From the cell containing the given text, extract its center point as (x, y) coordinate. 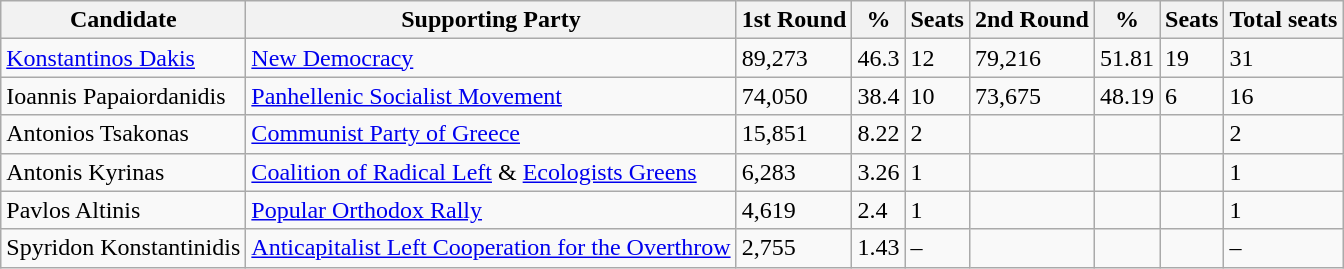
Total seats (1284, 20)
73,675 (1032, 96)
79,216 (1032, 58)
46.3 (878, 58)
8.22 (878, 134)
51.81 (1126, 58)
74,050 (794, 96)
10 (937, 96)
1st Round (794, 20)
Antonios Tsakonas (124, 134)
Popular Orthodox Rally (491, 210)
1.43 (878, 248)
38.4 (878, 96)
48.19 (1126, 96)
6,283 (794, 172)
Communist Party of Greece (491, 134)
3.26 (878, 172)
31 (1284, 58)
15,851 (794, 134)
Konstantinos Dakis (124, 58)
4,619 (794, 210)
Panhellenic Socialist Movement (491, 96)
Pavlos Altinis (124, 210)
Spyridon Konstantinidis (124, 248)
Anticapitalist Left Cooperation for the Overthrow (491, 248)
Supporting Party (491, 20)
Antonis Kyrinas (124, 172)
2nd Round (1032, 20)
2.4 (878, 210)
Coalition of Radical Left & Ecologists Greens (491, 172)
2,755 (794, 248)
New Democracy (491, 58)
Ioannis Papaiordanidis (124, 96)
16 (1284, 96)
6 (1192, 96)
12 (937, 58)
19 (1192, 58)
89,273 (794, 58)
Candidate (124, 20)
